Identify which cell holds the provided text, then report its [X, Y] central coordinate. 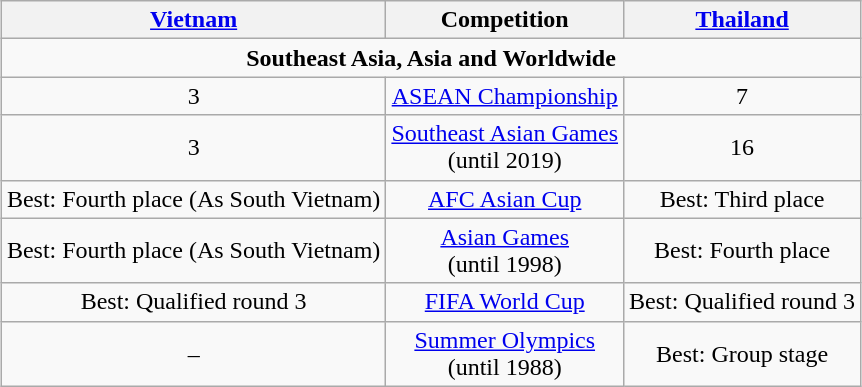
Vietnam [193, 20]
Southeast Asian Games(until 2019) [505, 148]
AFC Asian Cup [505, 199]
7 [742, 96]
Summer Olympics(until 1988) [505, 354]
Best: Third place [742, 199]
Best: Group stage [742, 354]
ASEAN Championship [505, 96]
Southeast Asia, Asia and Worldwide [430, 58]
Asian Games(until 1998) [505, 250]
16 [742, 148]
FIFA World Cup [505, 302]
– [193, 354]
Thailand [742, 20]
Competition [505, 20]
Best: Fourth place [742, 250]
